Pinpoint the cell where the given text exists, returning its [x, y] midpoint coordinate. 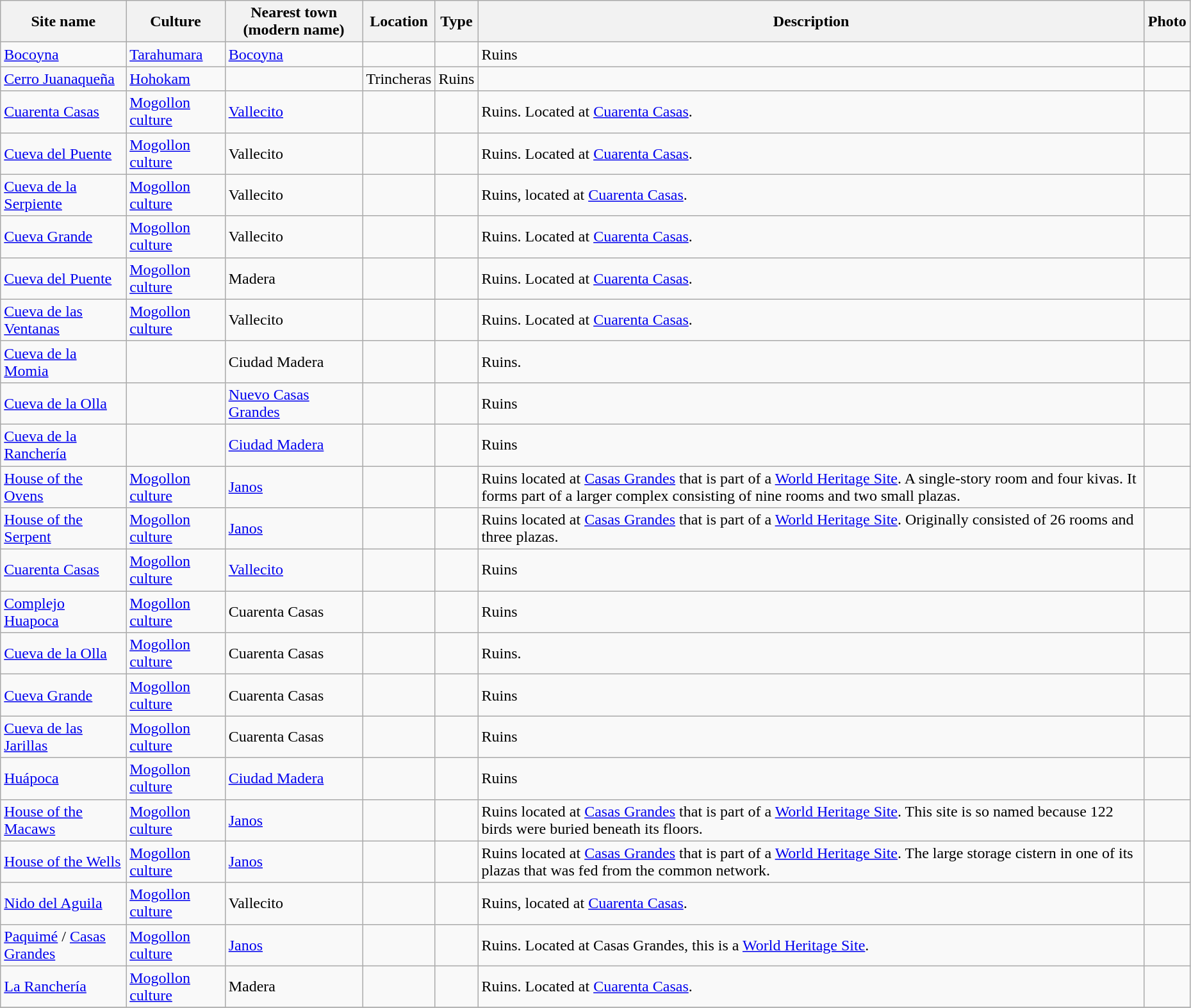
Tarahumara [176, 54]
Ruins located at Casas Grandes that is part of a World Heritage Site. Originally consisted of 26 rooms and three plazas. [811, 529]
House of the Macaws [63, 820]
Cueva de las Jarillas [63, 736]
House of the Ovens [63, 487]
Ruins located at Casas Grandes that is part of a World Heritage Site. This site is so named because 122 birds were buried beneath its floors. [811, 820]
Paquimé / Casas Grandes [63, 945]
Cueva de la Momia [63, 361]
Site name [63, 22]
Hohokam [176, 79]
Nuevo Casas Grandes [293, 403]
Nido del Aguila [63, 903]
Trincheras [398, 79]
Type [456, 22]
Ruins. Located at Casas Grandes, this is a World Heritage Site. [811, 945]
Photo [1167, 22]
Cueva de la Ranchería [63, 444]
Cueva de las Ventanas [63, 320]
Culture [176, 22]
Huápoca [63, 779]
Description [811, 22]
Location [398, 22]
Complejo Huapoca [63, 612]
House of the Wells [63, 862]
Cerro Juanaqueña [63, 79]
La Ranchería [63, 986]
Cueva de la Serpiente [63, 195]
Nearest town (modern name) [293, 22]
House of the Serpent [63, 529]
